Detect which cell encompasses the target text, then output its [X, Y] center coordinate. 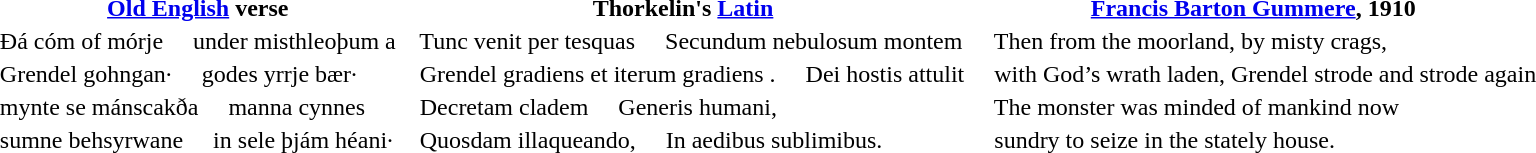
Tunc venit per tesquas Secundum nebulosum montem [683, 41]
Decretam cladem Generis humani, [683, 107]
Grendel gradiens et iterum gradiens . Dei hostis attulit [683, 74]
